Identify which cell holds the provided text, then report its (x, y) central coordinate. 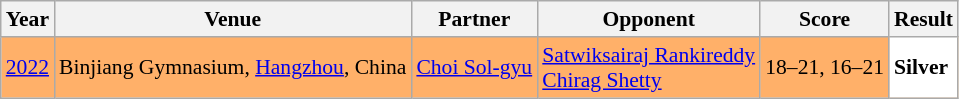
Silver (924, 68)
2022 (28, 68)
Venue (232, 19)
Partner (474, 19)
Year (28, 19)
18–21, 16–21 (824, 68)
Score (824, 19)
Satwiksairaj Rankireddy Chirag Shetty (648, 68)
Binjiang Gymnasium, Hangzhou, China (232, 68)
Result (924, 19)
Opponent (648, 19)
Choi Sol-gyu (474, 68)
